Output the [X, Y] coordinate of the center of the cell containing the given text.  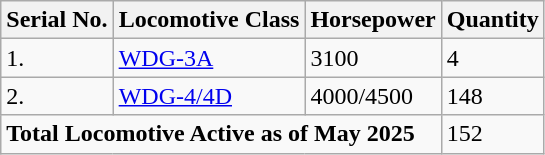
Total Locomotive Active as of May 2025 [221, 134]
Quantity [492, 20]
Horsepower [373, 20]
WDG-4/4D [209, 96]
152 [492, 134]
Locomotive Class [209, 20]
4000/4500 [373, 96]
WDG-3A [209, 58]
Serial No. [57, 20]
4 [492, 58]
148 [492, 96]
2. [57, 96]
1. [57, 58]
3100 [373, 58]
